Pinpoint the cell where the given text exists, returning its [x, y] midpoint coordinate. 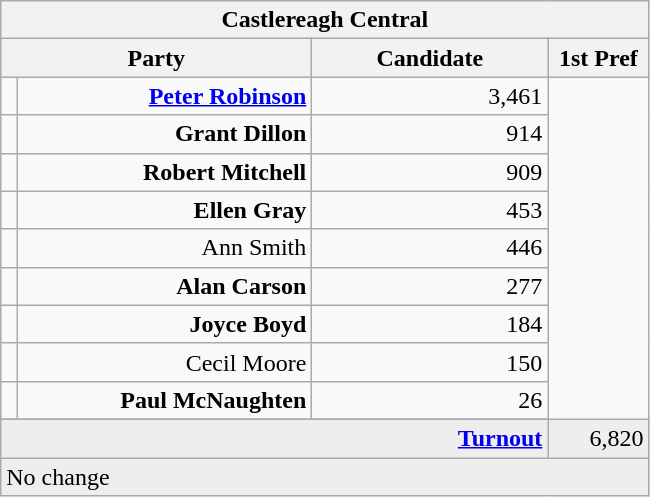
453 [430, 210]
Ellen Gray [164, 210]
Grant Dillon [164, 134]
909 [430, 172]
Joyce Boyd [164, 324]
446 [430, 248]
6,820 [598, 438]
Party [156, 58]
Robert Mitchell [164, 172]
Castlereagh Central [325, 20]
Peter Robinson [164, 96]
Ann Smith [164, 248]
3,461 [430, 96]
Candidate [430, 58]
150 [430, 362]
No change [325, 477]
914 [430, 134]
277 [430, 286]
184 [430, 324]
Cecil Moore [164, 362]
26 [430, 400]
Alan Carson [164, 286]
Turnout [274, 438]
Paul McNaughten [164, 400]
1st Pref [598, 58]
